Provide the [X, Y] coordinate of the cell's center where the given text is located.  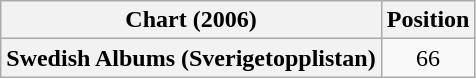
Swedish Albums (Sverigetopplistan) [191, 58]
Chart (2006) [191, 20]
Position [428, 20]
66 [428, 58]
